Find where the given text appears and provide that cell's center as [X, Y] coordinate. 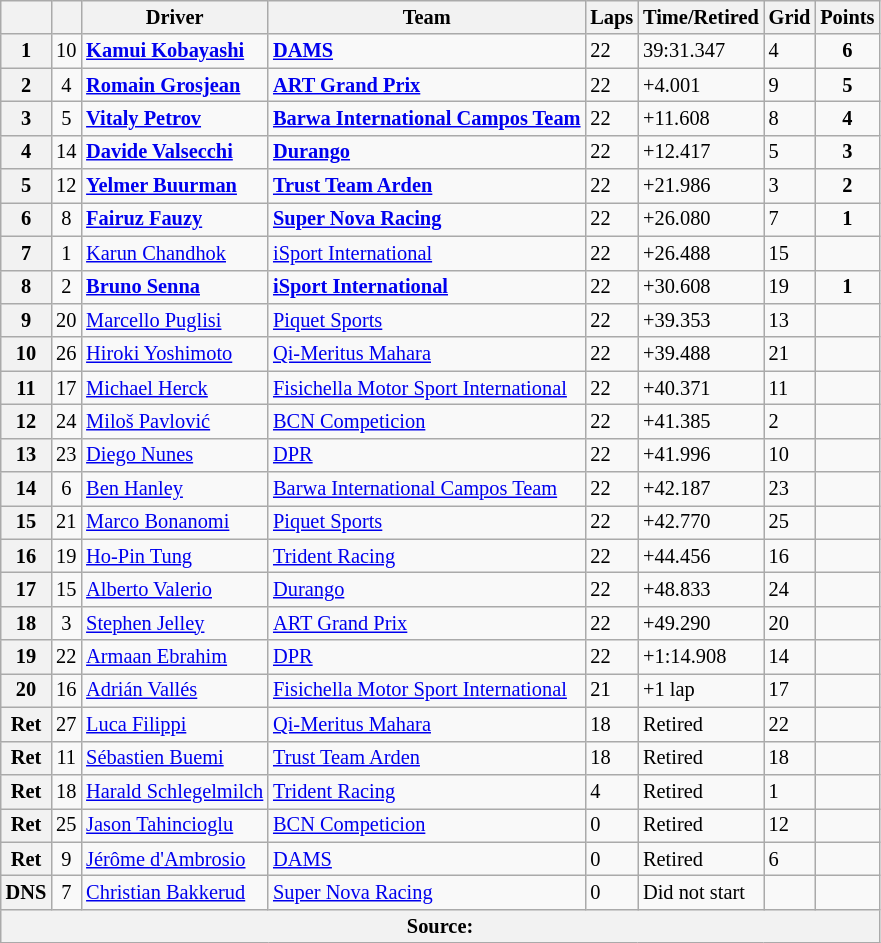
Marco Bonanomi [174, 522]
Jérôme d'Ambrosio [174, 859]
+12.417 [701, 152]
+39.488 [701, 354]
Jason Tahincioglu [174, 825]
Fairuz Fauzy [174, 219]
+48.833 [701, 589]
+30.608 [701, 287]
+26.488 [701, 253]
+40.371 [701, 388]
39:31.347 [701, 51]
Miloš Pavlović [174, 421]
Alberto Valerio [174, 589]
+41.996 [701, 455]
+42.770 [701, 522]
Ho-Pin Tung [174, 556]
Adrián Vallés [174, 690]
Driver [174, 17]
Michael Herck [174, 388]
Team [426, 17]
+49.290 [701, 623]
Diego Nunes [174, 455]
+11.608 [701, 118]
Davide Valsecchi [174, 152]
Time/Retired [701, 17]
Kamui Kobayashi [174, 51]
Romain Grosjean [174, 85]
+1 lap [701, 690]
Stephen Jelley [174, 623]
+26.080 [701, 219]
+39.353 [701, 320]
Source: [440, 926]
+4.001 [701, 85]
DNS [26, 892]
26 [66, 354]
+21.986 [701, 186]
Sébastien Buemi [174, 758]
+42.187 [701, 489]
Did not start [701, 892]
Karun Chandhok [174, 253]
Bruno Senna [174, 287]
+1:14.908 [701, 657]
Armaan Ebrahim [174, 657]
Grid [790, 17]
Christian Bakkerud [174, 892]
Ben Hanley [174, 489]
Yelmer Buurman [174, 186]
+41.385 [701, 421]
Harald Schlegelmilch [174, 791]
Points [847, 17]
Luca Filippi [174, 724]
Hiroki Yoshimoto [174, 354]
Laps [612, 17]
Vitaly Petrov [174, 118]
27 [66, 724]
Marcello Puglisi [174, 320]
+44.456 [701, 556]
